Scan for the cell matching the given text and deliver its (X, Y) coordinate at center. 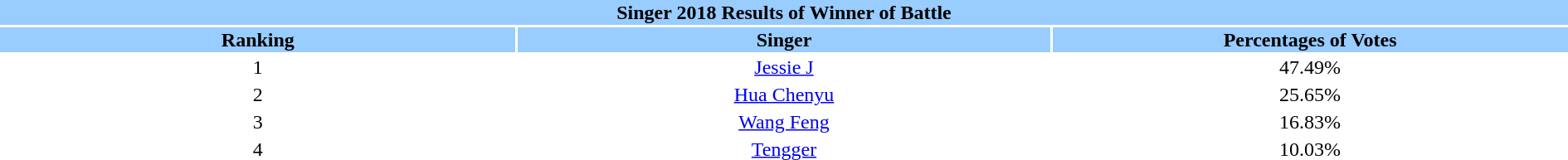
Wang Feng (785, 122)
Hua Chenyu (785, 95)
Percentages of Votes (1310, 40)
16.83% (1310, 122)
47.49% (1310, 67)
1 (258, 67)
Singer (785, 40)
Jessie J (785, 67)
3 (258, 122)
2 (258, 95)
Singer 2018 Results of Winner of Battle (784, 12)
25.65% (1310, 95)
Ranking (258, 40)
